Detect which cell encompasses the target text, then output its (x, y) center coordinate. 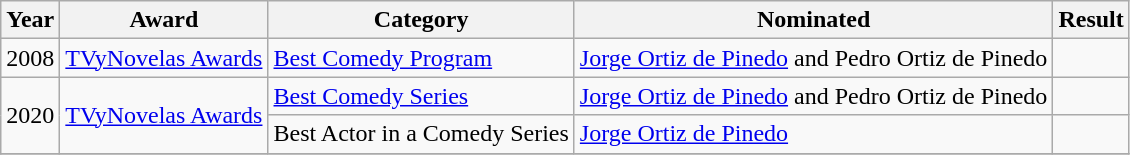
Best Comedy Series (421, 96)
Year (30, 20)
Nominated (814, 20)
Result (1091, 20)
Category (421, 20)
Best Actor in a Comedy Series (421, 134)
2020 (30, 115)
Jorge Ortiz de Pinedo (814, 134)
2008 (30, 58)
Best Comedy Program (421, 58)
Award (164, 20)
